Output the (x, y) coordinate of the center of the cell containing the given text.  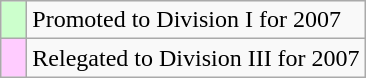
Promoted to Division I for 2007 (196, 20)
Relegated to Division III for 2007 (196, 58)
